Determine the [X, Y] coordinate at the center of the cell enclosing the given text.  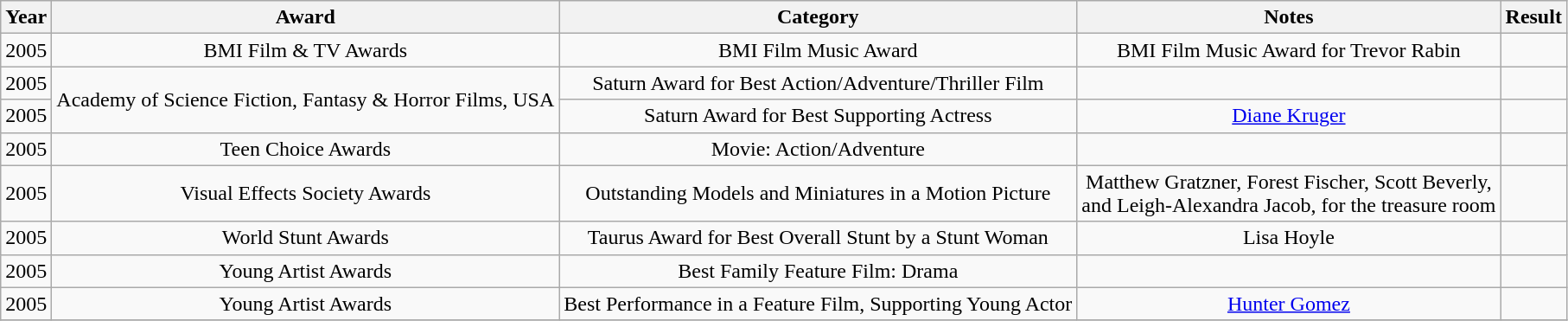
Academy of Science Fiction, Fantasy & Horror Films, USA [306, 100]
Year [26, 17]
Best Family Feature Film: Drama [818, 271]
Hunter Gomez [1289, 304]
Diane Kruger [1289, 116]
Notes [1289, 17]
Movie: Action/Adventure [818, 149]
Saturn Award for Best Supporting Actress [818, 116]
Category [818, 17]
Teen Choice Awards [306, 149]
Award [306, 17]
Saturn Award for Best Action/Adventure/Thriller Film [818, 83]
Visual Effects Society Awards [306, 194]
Result [1533, 17]
World Stunt Awards [306, 238]
BMI Film & TV Awards [306, 50]
BMI Film Music Award for Trevor Rabin [1289, 50]
Lisa Hoyle [1289, 238]
Taurus Award for Best Overall Stunt by a Stunt Woman [818, 238]
Best Performance in a Feature Film, Supporting Young Actor [818, 304]
Matthew Gratzner, Forest Fischer, Scott Beverly,and Leigh-Alexandra Jacob, for the treasure room [1289, 194]
BMI Film Music Award [818, 50]
Outstanding Models and Miniatures in a Motion Picture [818, 194]
